Find where the given text appears and provide that cell's center as (X, Y) coordinate. 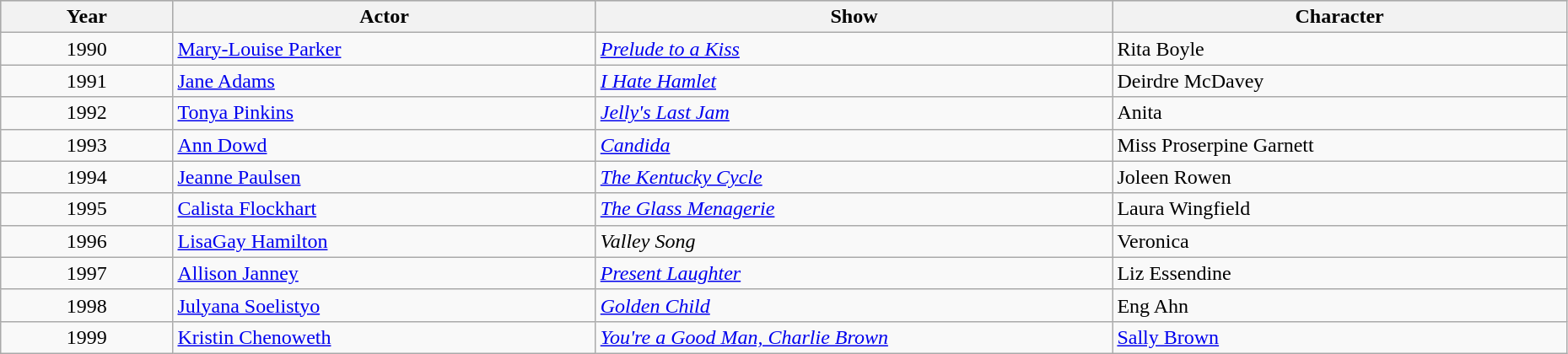
1995 (87, 209)
Ann Dowd (385, 145)
Veronica (1339, 241)
Mary-Louise Parker (385, 49)
Miss Proserpine Garnett (1339, 145)
Prelude to a Kiss (854, 49)
The Kentucky Cycle (854, 177)
1993 (87, 145)
1999 (87, 337)
Year (87, 17)
Candida (854, 145)
Calista Flockhart (385, 209)
LisaGay Hamilton (385, 241)
Actor (385, 17)
Kristin Chenoweth (385, 337)
Joleen Rowen (1339, 177)
Jelly's Last Jam (854, 113)
Character (1339, 17)
Rita Boyle (1339, 49)
1994 (87, 177)
Show (854, 17)
Sally Brown (1339, 337)
Present Laughter (854, 273)
Tonya Pinkins (385, 113)
Laura Wingfield (1339, 209)
I Hate Hamlet (854, 81)
1997 (87, 273)
1996 (87, 241)
The Glass Menagerie (854, 209)
Liz Essendine (1339, 273)
Anita (1339, 113)
You're a Good Man, Charlie Brown (854, 337)
Allison Janney (385, 273)
Valley Song (854, 241)
1998 (87, 305)
Jane Adams (385, 81)
Julyana Soelistyo (385, 305)
Eng Ahn (1339, 305)
1991 (87, 81)
1992 (87, 113)
Deirdre McDavey (1339, 81)
Golden Child (854, 305)
Jeanne Paulsen (385, 177)
1990 (87, 49)
